Find where the given text appears and provide that cell's center as (x, y) coordinate. 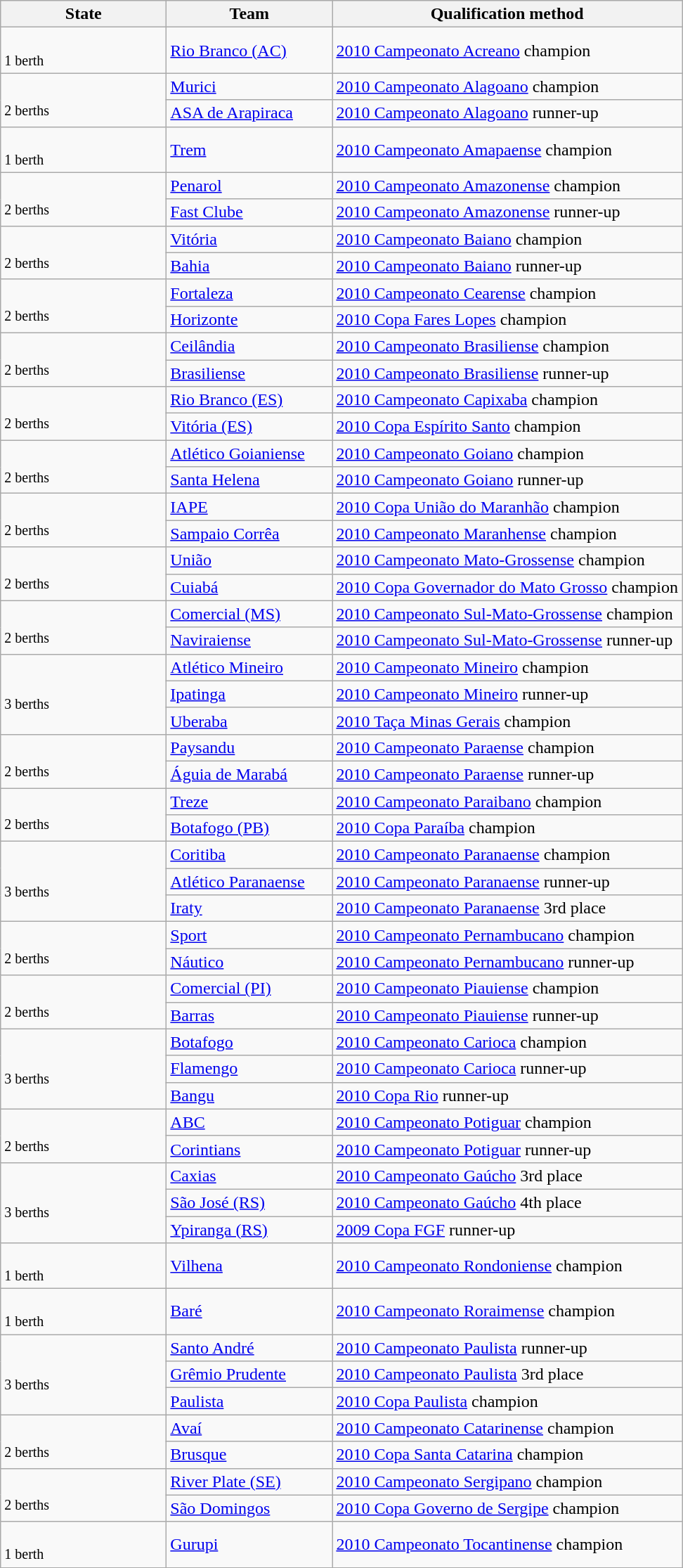
Trem (249, 149)
Flamengo (249, 1069)
2010 Campeonato Carioca champion (507, 1042)
2010 Campeonato Gaúcho 3rd place (507, 1176)
Atlético Mineiro (249, 667)
Vitória (249, 239)
2010 Campeonato Goiano champion (507, 454)
2010 Campeonato Mato-Grossense champion (507, 560)
2010 Campeonato Paraibano champion (507, 801)
Caxias (249, 1176)
State (84, 14)
2010 Campeonato Acreano champion (507, 51)
2010 Campeonato Amazonense champion (507, 186)
2010 Campeonato Brasiliense runner-up (507, 373)
Comercial (PI) (249, 989)
Paysandu (249, 747)
IAPE (249, 507)
2010 Campeonato Goiano runner-up (507, 480)
2010 Campeonato Piauiense champion (507, 989)
2010 Campeonato Paraense runner-up (507, 774)
2010 Campeonato Rondoniense champion (507, 1266)
Uberaba (249, 721)
2010 Copa Governador do Mato Grosso champion (507, 587)
2010 Copa Rio runner-up (507, 1095)
2010 Campeonato Paulista 3rd place (507, 1375)
2010 Campeonato Carioca runner-up (507, 1069)
Sampaio Corrêa (249, 534)
2010 Copa Governo de Sergipe champion (507, 1508)
Sport (249, 935)
2010 Campeonato Amapaense champion (507, 149)
Gurupi (249, 1544)
2010 Campeonato Amazonense runner-up (507, 212)
2010 Campeonato Sul-Mato-Grossense runner-up (507, 641)
2010 Campeonato Baiano runner-up (507, 266)
2010 Campeonato Paulista runner-up (507, 1348)
Náutico (249, 962)
2010 Campeonato Catarinense champion (507, 1428)
Avaí (249, 1428)
2010 Copa Paraíba champion (507, 828)
2010 Campeonato Piauiense runner-up (507, 1015)
Brusque (249, 1455)
Rio Branco (ES) (249, 400)
2010 Campeonato Pernambucano runner-up (507, 962)
Penarol (249, 186)
ASA de Arapiraca (249, 113)
Rio Branco (AC) (249, 51)
Baré (249, 1312)
2010 Campeonato Potiguar champion (507, 1122)
Coritiba (249, 855)
Qualification method (507, 14)
2010 Copa Fares Lopes champion (507, 319)
Naviraiense (249, 641)
2010 Campeonato Sul-Mato-Grossense champion (507, 614)
2010 Campeonato Potiguar runner-up (507, 1149)
Barras (249, 1015)
Bahia (249, 266)
Murici (249, 86)
Bangu (249, 1095)
2010 Campeonato Alagoano runner-up (507, 113)
Botafogo (249, 1042)
Brasiliense (249, 373)
ABC (249, 1122)
Atlético Goianiense (249, 454)
Ypiranga (RS) (249, 1230)
2010 Campeonato Cearense champion (507, 293)
2010 Campeonato Paranaense 3rd place (507, 908)
Treze (249, 801)
Santa Helena (249, 480)
2010 Campeonato Roraimense champion (507, 1312)
Ipatinga (249, 694)
Vilhena (249, 1266)
Horizonte (249, 319)
2010 Campeonato Mineiro champion (507, 667)
2010 Campeonato Paranaense champion (507, 855)
Vitória (ES) (249, 427)
Cuiabá (249, 587)
2010 Copa Espírito Santo champion (507, 427)
2010 Campeonato Tocantinense champion (507, 1544)
Fortaleza (249, 293)
Fast Clube (249, 212)
Corintians (249, 1149)
2010 Campeonato Paraense champion (507, 747)
São José (RS) (249, 1202)
2010 Campeonato Baiano champion (507, 239)
2009 Copa FGF runner-up (507, 1230)
São Domingos (249, 1508)
Comercial (MS) (249, 614)
Botafogo (PB) (249, 828)
Grêmio Prudente (249, 1375)
2010 Copa União do Maranhão champion (507, 507)
River Plate (SE) (249, 1482)
Paulista (249, 1401)
2010 Campeonato Alagoano champion (507, 86)
2010 Campeonato Maranhense champion (507, 534)
2010 Campeonato Mineiro runner-up (507, 694)
União (249, 560)
2010 Campeonato Capixaba champion (507, 400)
2010 Campeonato Brasiliense champion (507, 346)
2010 Campeonato Pernambucano champion (507, 935)
Águia de Marabá (249, 774)
2010 Campeonato Gaúcho 4th place (507, 1202)
Team (249, 14)
Ceilândia (249, 346)
Iraty (249, 908)
2010 Copa Paulista champion (507, 1401)
2010 Taça Minas Gerais champion (507, 721)
Santo André (249, 1348)
2010 Copa Santa Catarina champion (507, 1455)
Atlético Paranaense (249, 882)
2010 Campeonato Sergipano champion (507, 1482)
2010 Campeonato Paranaense runner-up (507, 882)
